Pinpoint the cell where the given text exists, returning its [X, Y] midpoint coordinate. 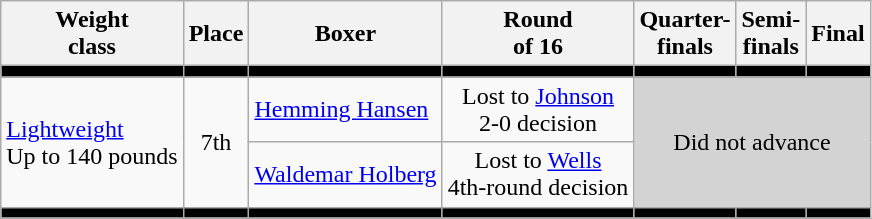
Lost to Wells 4th-round decision [538, 174]
Quarter-finals [685, 34]
Hemming Hansen [346, 110]
Round of 16 [538, 34]
Waldemar Holberg [346, 174]
7th [216, 142]
Final [838, 34]
Boxer [346, 34]
Lost to Johnson 2-0 decision [538, 110]
Lightweight Up to 140 pounds [92, 142]
Did not advance [752, 142]
Place [216, 34]
Semi-finals [771, 34]
Weight class [92, 34]
